Scan for the cell matching the given text and deliver its [x, y] coordinate at center. 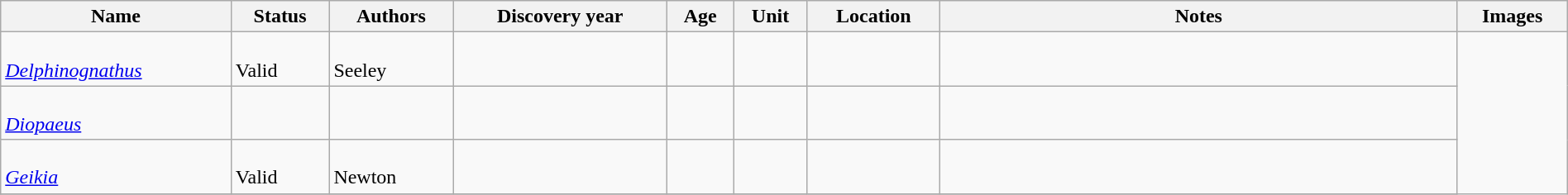
Notes [1199, 17]
Unit [771, 17]
Seeley [391, 59]
Delphinognathus [116, 59]
Newton [391, 167]
Age [700, 17]
Location [873, 17]
Geikia [116, 167]
Discovery year [560, 17]
Status [280, 17]
Diopaeus [116, 112]
Name [116, 17]
Images [1512, 17]
Authors [391, 17]
